Search for the cell housing the specified text and yield its (x, y) center coordinate. 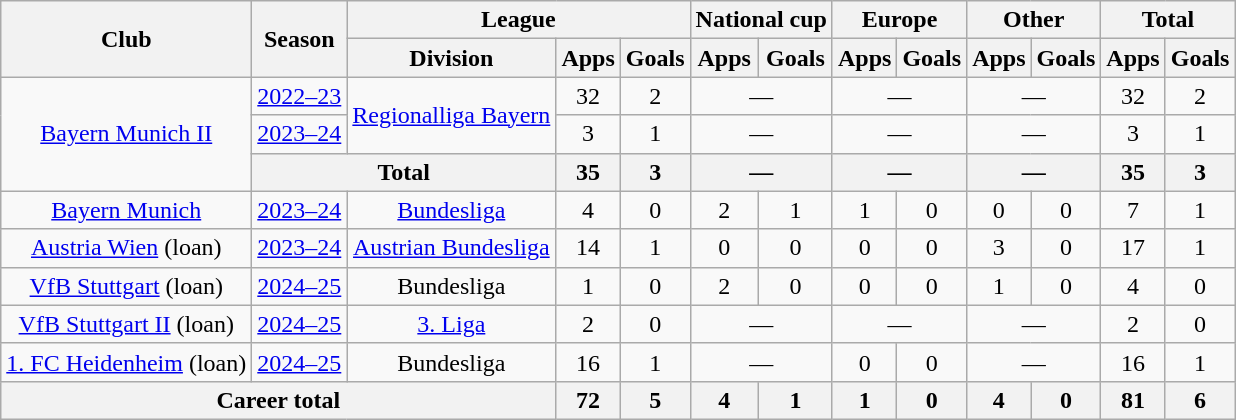
VfB Stuttgart (loan) (126, 286)
Europe (899, 20)
Austrian Bundesliga (452, 248)
14 (588, 248)
Bayern Munich II (126, 134)
17 (1133, 248)
Season (300, 39)
Club (126, 39)
Career total (278, 400)
Division (452, 58)
72 (588, 400)
National cup (761, 20)
81 (1133, 400)
VfB Stuttgart II (loan) (126, 324)
Austria Wien (loan) (126, 248)
5 (655, 400)
1. FC Heidenheim (loan) (126, 362)
Other (1034, 20)
League (518, 20)
7 (1133, 210)
2022–23 (300, 96)
6 (1200, 400)
3. Liga (452, 324)
Bayern Munich (126, 210)
Regionalliga Bayern (452, 115)
